Return (X, Y) of the center of cell containing provided text 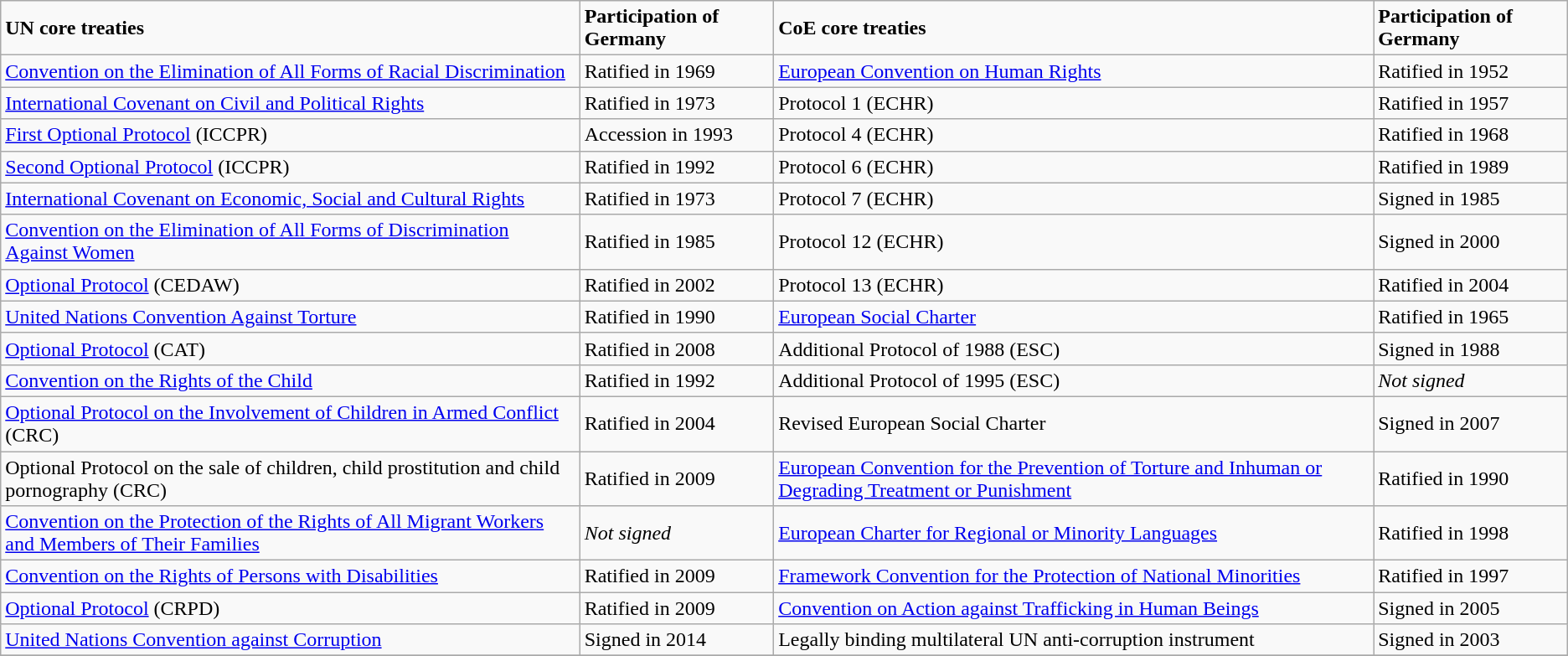
Signed in 2005 (1471, 608)
United Nations Convention against Corruption (290, 640)
Ratified in 2002 (677, 285)
Signed in 2014 (677, 640)
Ratified in 2008 (677, 349)
Signed in 2007 (1471, 424)
Additional Protocol of 1995 (ESC) (1074, 380)
International Covenant on Economic, Social and Cultural Rights (290, 199)
Convention on the Elimination of All Forms of Discrimination Against Women (290, 241)
Signed in 2000 (1471, 241)
Additional Protocol of 1988 (ESC) (1074, 349)
Protocol 13 (ECHR) (1074, 285)
Ratified in 1952 (1471, 71)
Signed in 2003 (1471, 640)
Framework Convention for the Protection of National Minorities (1074, 576)
Ratified in 1968 (1471, 135)
Ratified in 1997 (1471, 576)
Optional Protocol (CRPD) (290, 608)
Convention on the Rights of the Child (290, 380)
Optional Protocol on the sale of children, child prostitution and child pornography (CRC) (290, 478)
Legally binding multilateral UN anti-corruption instrument (1074, 640)
Signed in 1985 (1471, 199)
Protocol 1 (ECHR) (1074, 103)
CoE core treaties (1074, 28)
Optional Protocol on the Involvement of Children in Armed Conflict (CRC) (290, 424)
Ratified in 1957 (1471, 103)
European Convention for the Prevention of Torture and Inhuman or Degrading Treatment or Punishment (1074, 478)
European Charter for Regional or Minority Languages (1074, 533)
Convention on the Elimination of All Forms of Racial Discrimination (290, 71)
Protocol 6 (ECHR) (1074, 167)
Ratified in 1998 (1471, 533)
Optional Protocol (CAT) (290, 349)
Accession in 1993 (677, 135)
Protocol 7 (ECHR) (1074, 199)
Protocol 12 (ECHR) (1074, 241)
International Covenant on Civil and Political Rights (290, 103)
Ratified in 1969 (677, 71)
UN core treaties (290, 28)
Ratified in 1965 (1471, 317)
European Convention on Human Rights (1074, 71)
First Optional Protocol (ICCPR) (290, 135)
Ratified in 1985 (677, 241)
Convention on Action against Trafficking in Human Beings (1074, 608)
Signed in 1988 (1471, 349)
Protocol 4 (ECHR) (1074, 135)
Optional Protocol (CEDAW) (290, 285)
Convention on the Rights of Persons with Disabilities (290, 576)
United Nations Convention Against Torture (290, 317)
Ratified in 1989 (1471, 167)
Revised European Social Charter (1074, 424)
Second Optional Protocol (ICCPR) (290, 167)
European Social Charter (1074, 317)
Convention on the Protection of the Rights of All Migrant Workers and Members of Their Families (290, 533)
